For the text-containing cell, return its midpoint in (X, Y) coordinate format. 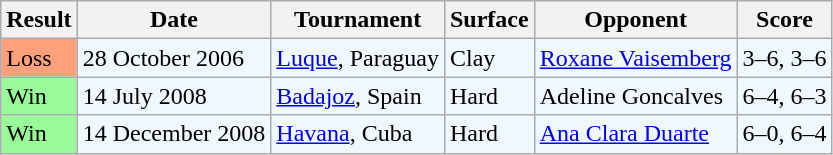
Roxane Vaisemberg (636, 58)
Surface (489, 20)
Score (784, 20)
Clay (489, 58)
6–4, 6–3 (784, 96)
3–6, 3–6 (784, 58)
Date (174, 20)
14 July 2008 (174, 96)
Luque, Paraguay (358, 58)
Opponent (636, 20)
Adeline Goncalves (636, 96)
Result (39, 20)
6–0, 6–4 (784, 134)
Tournament (358, 20)
Loss (39, 58)
Badajoz, Spain (358, 96)
Ana Clara Duarte (636, 134)
14 December 2008 (174, 134)
28 October 2006 (174, 58)
Havana, Cuba (358, 134)
